Determine the (x, y) coordinate at the center of the cell enclosing the given text.  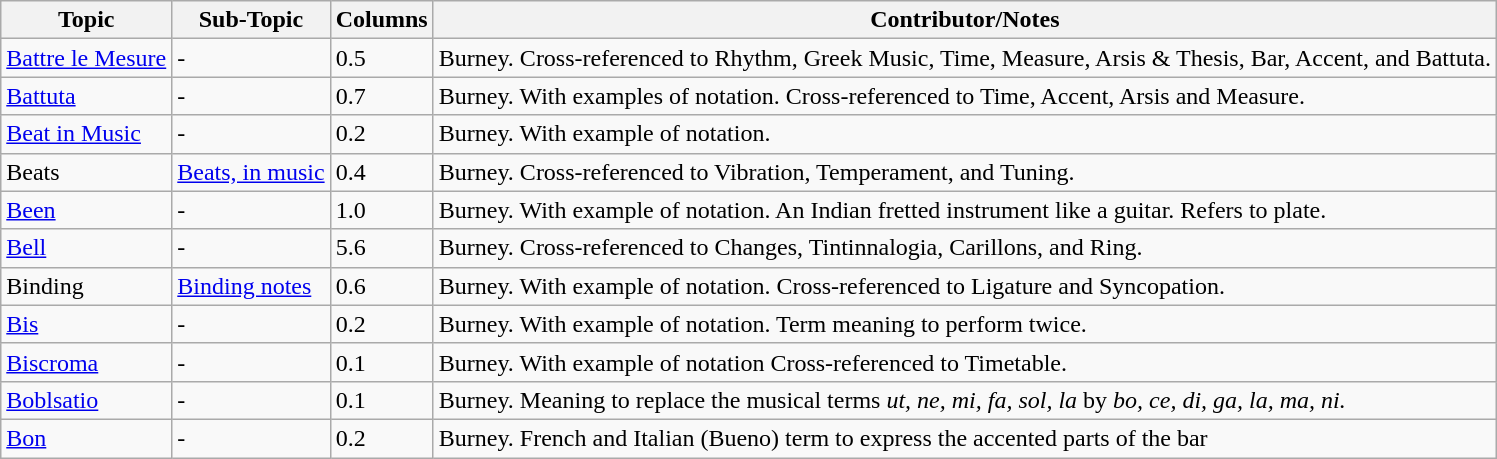
Burney. With example of notation. (964, 134)
Beats, in music (251, 172)
0.7 (382, 96)
Battre le Mesure (86, 58)
Burney. With example of notation. Cross-referenced to Ligature and Syncopation. (964, 286)
Bon (86, 438)
Bis (86, 324)
5.6 (382, 248)
Burney. With examples of notation. Cross-referenced to Time, Accent, Arsis and Measure. (964, 96)
Burney. Cross-referenced to Changes, Tintinnalogia, Carillons, and Ring. (964, 248)
0.5 (382, 58)
1.0 (382, 210)
Binding (86, 286)
Beat in Music (86, 134)
Bell (86, 248)
Burney. With example of notation. An Indian fretted instrument like a guitar. Refers to plate. (964, 210)
Binding notes (251, 286)
Burney. With example of notation Cross-referenced to Timetable. (964, 362)
Topic (86, 20)
Battuta (86, 96)
Sub-Topic (251, 20)
Contributor/Notes (964, 20)
Beats (86, 172)
0.6 (382, 286)
Burney. French and Italian (Bueno) term to express the accented parts of the bar (964, 438)
Burney. Cross-referenced to Rhythm, Greek Music, Time, Measure, Arsis & Thesis, Bar, Accent, and Battuta. (964, 58)
Been (86, 210)
Biscroma (86, 362)
0.4 (382, 172)
Boblsatio (86, 400)
Burney. With example of notation. Term meaning to perform twice. (964, 324)
Burney. Meaning to replace the musical terms ut, ne, mi, fa, sol, la by bo, ce, di, ga, la, ma, ni. (964, 400)
Burney. Cross-referenced to Vibration, Temperament, and Tuning. (964, 172)
Columns (382, 20)
